For the text-containing cell, return its midpoint in (x, y) coordinate format. 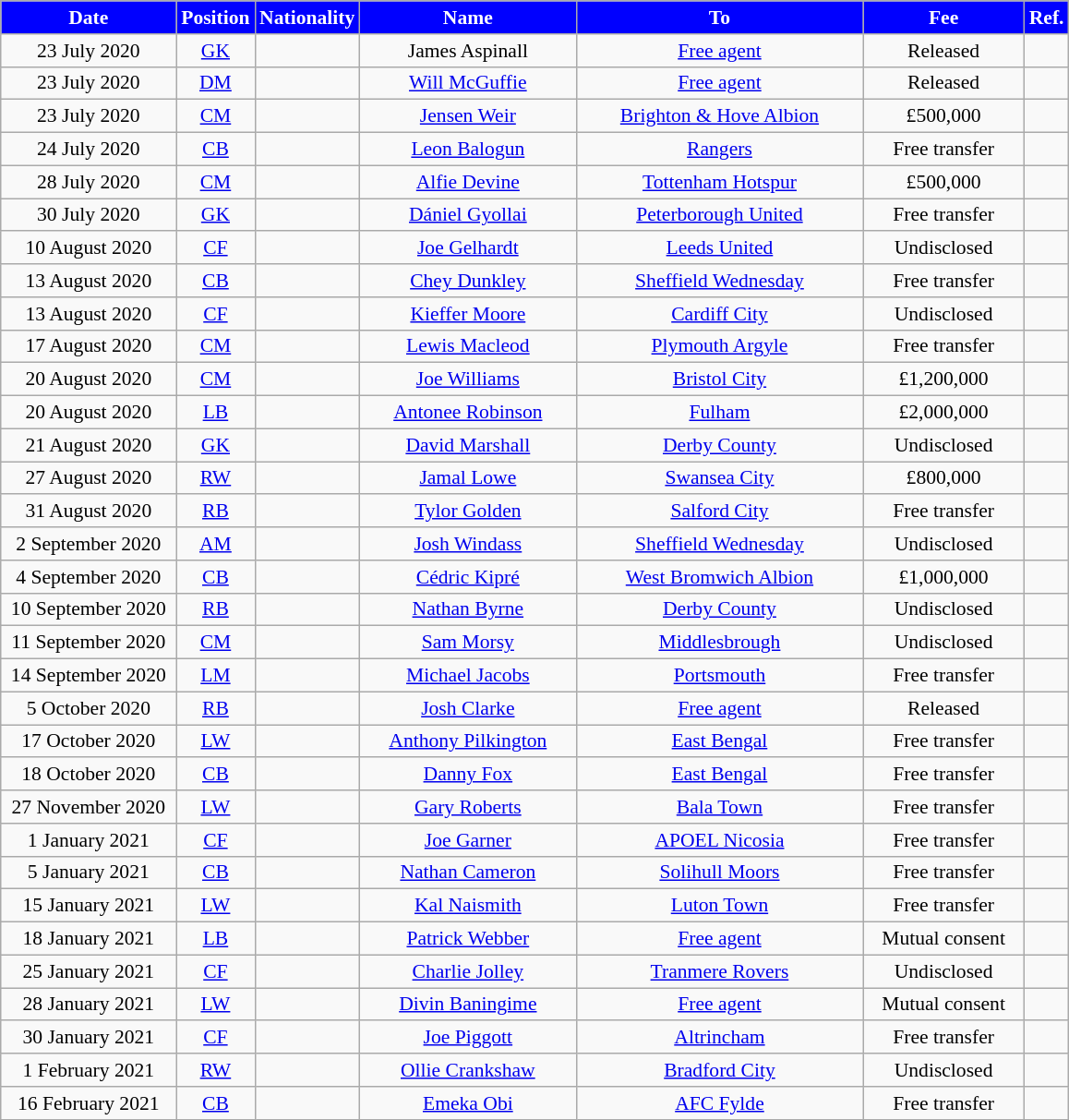
2 September 2020 (89, 544)
AFC Fylde (719, 1103)
Fulham (719, 413)
18 October 2020 (89, 775)
Divin Baningime (467, 1005)
28 July 2020 (89, 182)
Swansea City (719, 478)
Nathan Byrne (467, 609)
LM (216, 676)
David Marshall (467, 445)
31 August 2020 (89, 512)
30 July 2020 (89, 215)
18 January 2021 (89, 939)
Cédric Kipré (467, 577)
Rangers (719, 150)
17 October 2020 (89, 741)
Solihull Moors (719, 873)
5 January 2021 (89, 873)
Bradford City (719, 1070)
Peterborough United (719, 215)
14 September 2020 (89, 676)
Salford City (719, 512)
Gary Roberts (467, 807)
24 July 2020 (89, 150)
Michael Jacobs (467, 676)
Danny Fox (467, 775)
Joe Piggott (467, 1038)
Joe Gelhardt (467, 248)
Ref. (1047, 18)
Portsmouth (719, 676)
James Aspinall (467, 51)
Brighton & Hove Albion (719, 116)
1 February 2021 (89, 1070)
1 January 2021 (89, 840)
Charlie Jolley (467, 971)
10 September 2020 (89, 609)
Patrick Webber (467, 939)
Dániel Gyollai (467, 215)
Will McGuffie (467, 83)
Joe Garner (467, 840)
16 February 2021 (89, 1103)
Jamal Lowe (467, 478)
Nathan Cameron (467, 873)
Fee (943, 18)
27 November 2020 (89, 807)
21 August 2020 (89, 445)
Kieffer Moore (467, 314)
Josh Clarke (467, 708)
15 January 2021 (89, 906)
Luton Town (719, 906)
Tylor Golden (467, 512)
Leeds United (719, 248)
£800,000 (943, 478)
To (719, 18)
Joe Williams (467, 379)
Sam Morsy (467, 643)
Emeka Obi (467, 1103)
West Bromwich Albion (719, 577)
Anthony Pilkington (467, 741)
30 January 2021 (89, 1038)
Tranmere Rovers (719, 971)
28 January 2021 (89, 1005)
Middlesbrough (719, 643)
Plymouth Argyle (719, 346)
Date (89, 18)
Bala Town (719, 807)
25 January 2021 (89, 971)
Kal Naismith (467, 906)
APOEL Nicosia (719, 840)
£1,200,000 (943, 379)
Ollie Crankshaw (467, 1070)
Altrincham (719, 1038)
£1,000,000 (943, 577)
27 August 2020 (89, 478)
£2,000,000 (943, 413)
Bristol City (719, 379)
Position (216, 18)
Jensen Weir (467, 116)
Antonee Robinson (467, 413)
10 August 2020 (89, 248)
5 October 2020 (89, 708)
11 September 2020 (89, 643)
Leon Balogun (467, 150)
AM (216, 544)
Name (467, 18)
Chey Dunkley (467, 281)
Tottenham Hotspur (719, 182)
DM (216, 83)
Josh Windass (467, 544)
17 August 2020 (89, 346)
Alfie Devine (467, 182)
4 September 2020 (89, 577)
Lewis Macleod (467, 346)
Nationality (306, 18)
Cardiff City (719, 314)
